For the text-containing cell, return its midpoint in [x, y] coordinate format. 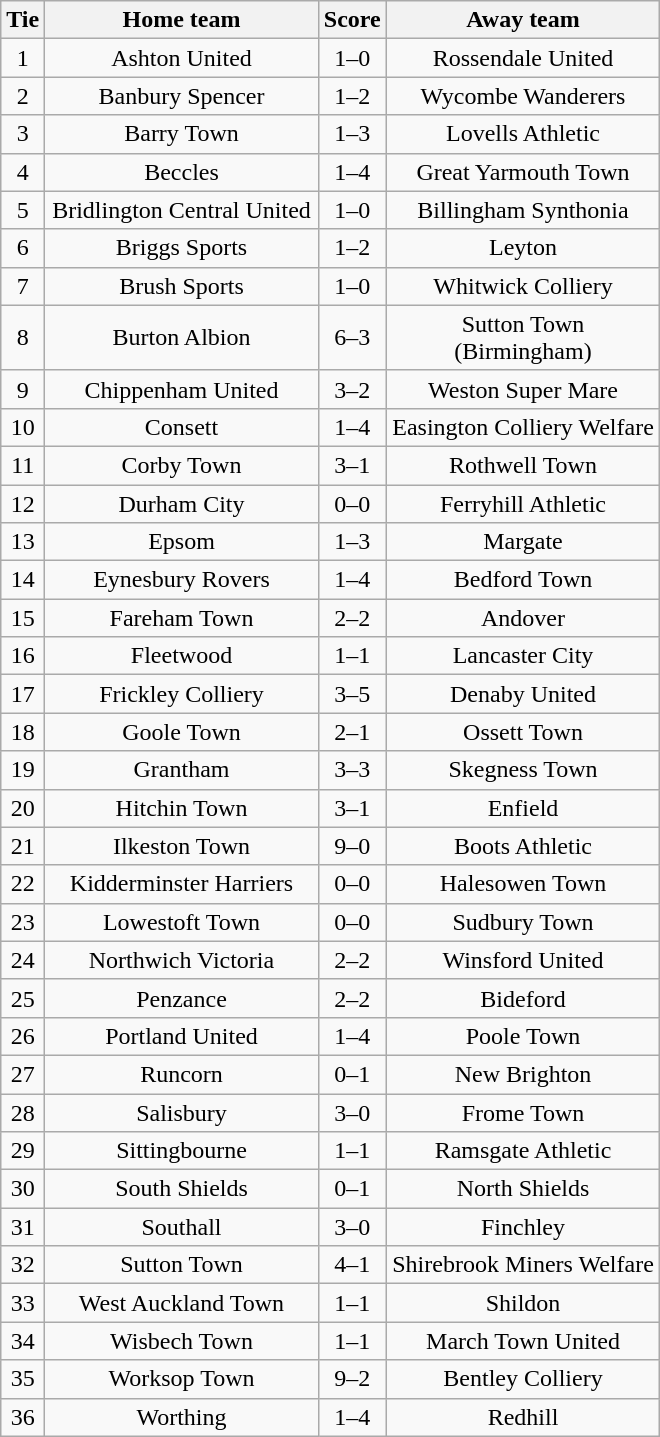
New Brighton [523, 1074]
Weston Super Mare [523, 389]
4 [23, 172]
Skegness Town [523, 770]
Worthing [182, 1417]
Eynesbury Rovers [182, 580]
Burton Albion [182, 338]
Briggs Sports [182, 248]
31 [23, 1227]
9–0 [352, 846]
Rothwell Town [523, 465]
Bedford Town [523, 580]
26 [23, 1036]
27 [23, 1074]
Shildon [523, 1303]
North Shields [523, 1189]
Wycombe Wanderers [523, 96]
Durham City [182, 503]
6 [23, 248]
West Auckland Town [182, 1303]
Sutton Town (Birmingham) [523, 338]
3 [23, 134]
Worksop Town [182, 1379]
Leyton [523, 248]
Denaby United [523, 694]
14 [23, 580]
Easington Colliery Welfare [523, 427]
Great Yarmouth Town [523, 172]
30 [23, 1189]
Northwich Victoria [182, 960]
Fleetwood [182, 656]
Hitchin Town [182, 808]
Portland United [182, 1036]
36 [23, 1417]
12 [23, 503]
Ilkeston Town [182, 846]
29 [23, 1151]
7 [23, 286]
Shirebrook Miners Welfare [523, 1265]
South Shields [182, 1189]
Bridlington Central United [182, 210]
Consett [182, 427]
8 [23, 338]
11 [23, 465]
Bideford [523, 998]
Ossett Town [523, 732]
Runcorn [182, 1074]
15 [23, 618]
Frickley Colliery [182, 694]
Home team [182, 20]
Ramsgate Athletic [523, 1151]
Poole Town [523, 1036]
Kidderminster Harriers [182, 884]
4–1 [352, 1265]
Beccles [182, 172]
Goole Town [182, 732]
24 [23, 960]
Enfield [523, 808]
25 [23, 998]
Tie [23, 20]
16 [23, 656]
Penzance [182, 998]
9 [23, 389]
Bentley Colliery [523, 1379]
Sittingbourne [182, 1151]
March Town United [523, 1341]
13 [23, 542]
Frome Town [523, 1113]
33 [23, 1303]
6–3 [352, 338]
3–3 [352, 770]
19 [23, 770]
Wisbech Town [182, 1341]
32 [23, 1265]
20 [23, 808]
Sudbury Town [523, 922]
3–5 [352, 694]
Barry Town [182, 134]
Fareham Town [182, 618]
Boots Athletic [523, 846]
9–2 [352, 1379]
Lowestoft Town [182, 922]
17 [23, 694]
35 [23, 1379]
Halesowen Town [523, 884]
Banbury Spencer [182, 96]
Billingham Synthonia [523, 210]
Chippenham United [182, 389]
Southall [182, 1227]
Corby Town [182, 465]
Score [352, 20]
Rossendale United [523, 58]
3–2 [352, 389]
2–1 [352, 732]
Lovells Athletic [523, 134]
18 [23, 732]
28 [23, 1113]
Brush Sports [182, 286]
Epsom [182, 542]
5 [23, 210]
Grantham [182, 770]
Lancaster City [523, 656]
Away team [523, 20]
23 [23, 922]
Salisbury [182, 1113]
Whitwick Colliery [523, 286]
Sutton Town [182, 1265]
Finchley [523, 1227]
Andover [523, 618]
Redhill [523, 1417]
34 [23, 1341]
Winsford United [523, 960]
Margate [523, 542]
1 [23, 58]
22 [23, 884]
21 [23, 846]
10 [23, 427]
2 [23, 96]
Ashton United [182, 58]
Ferryhill Athletic [523, 503]
